Locate the cell with the specified text and output its (x, y) center coordinate. 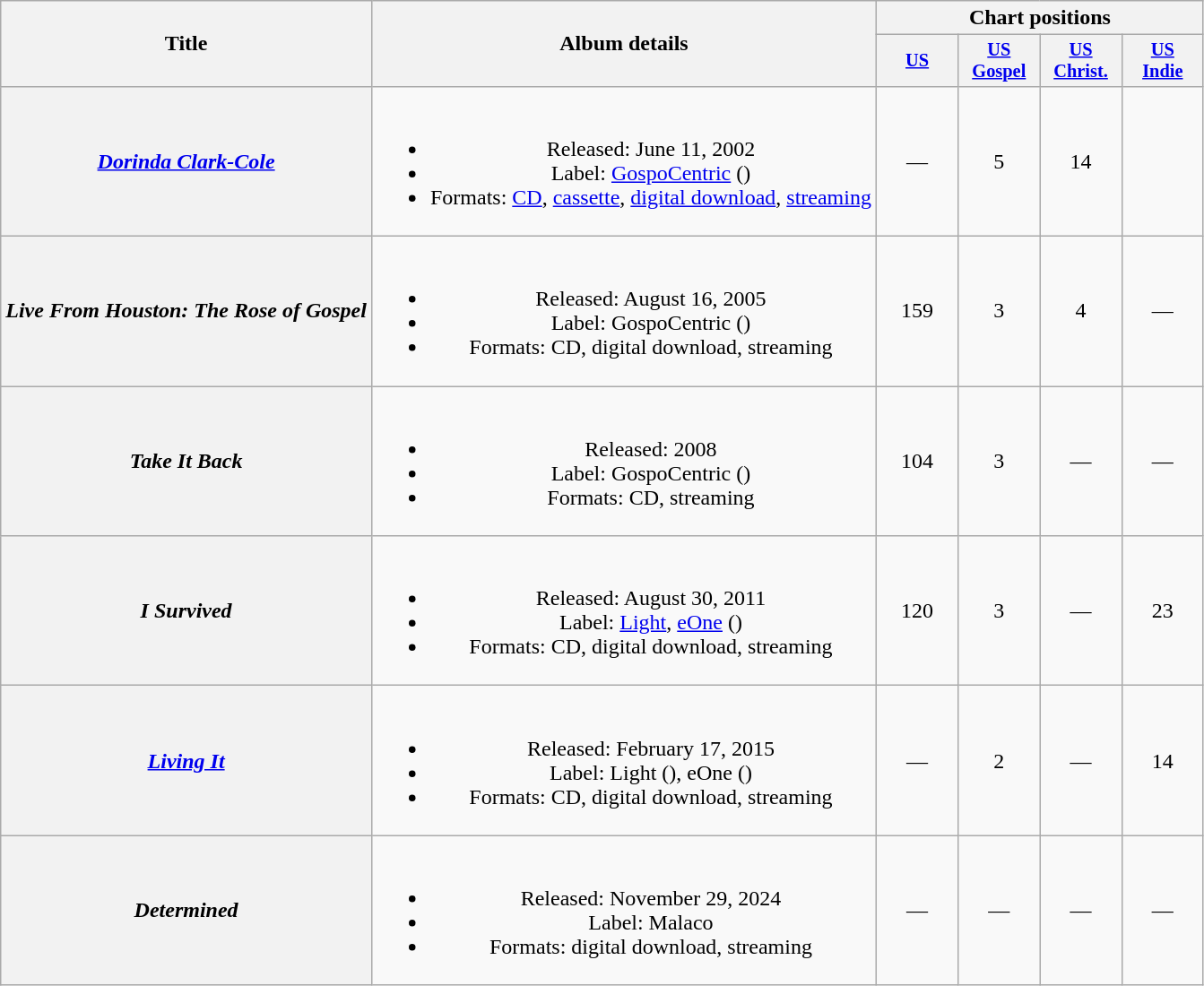
Released: February 17, 2015Label: Light (), eOne ()Formats: CD, digital download, streaming (624, 760)
USChrist. (1081, 61)
Released: 2008Label: GospoCentric ()Formats: CD, streaming (624, 461)
Determined (186, 911)
23 (1162, 611)
Living It (186, 760)
Chart positions (1040, 18)
Released: August 30, 2011Label: Light, eOne ()Formats: CD, digital download, streaming (624, 611)
Dorinda Clark-Cole (186, 161)
USIndie (1162, 61)
Live From Houston: The Rose of Gospel (186, 312)
I Survived (186, 611)
Released: August 16, 2005Label: GospoCentric ()Formats: CD, digital download, streaming (624, 312)
2 (999, 760)
US (916, 61)
159 (916, 312)
104 (916, 461)
Released: November 29, 2024Label: MalacoFormats: digital download, streaming (624, 911)
Album details (624, 44)
Take It Back (186, 461)
4 (1081, 312)
Title (186, 44)
120 (916, 611)
USGospel (999, 61)
5 (999, 161)
Released: June 11, 2002Label: GospoCentric ()Formats: CD, cassette, digital download, streaming (624, 161)
